Detect which cell encompasses the target text, then output its (x, y) center coordinate. 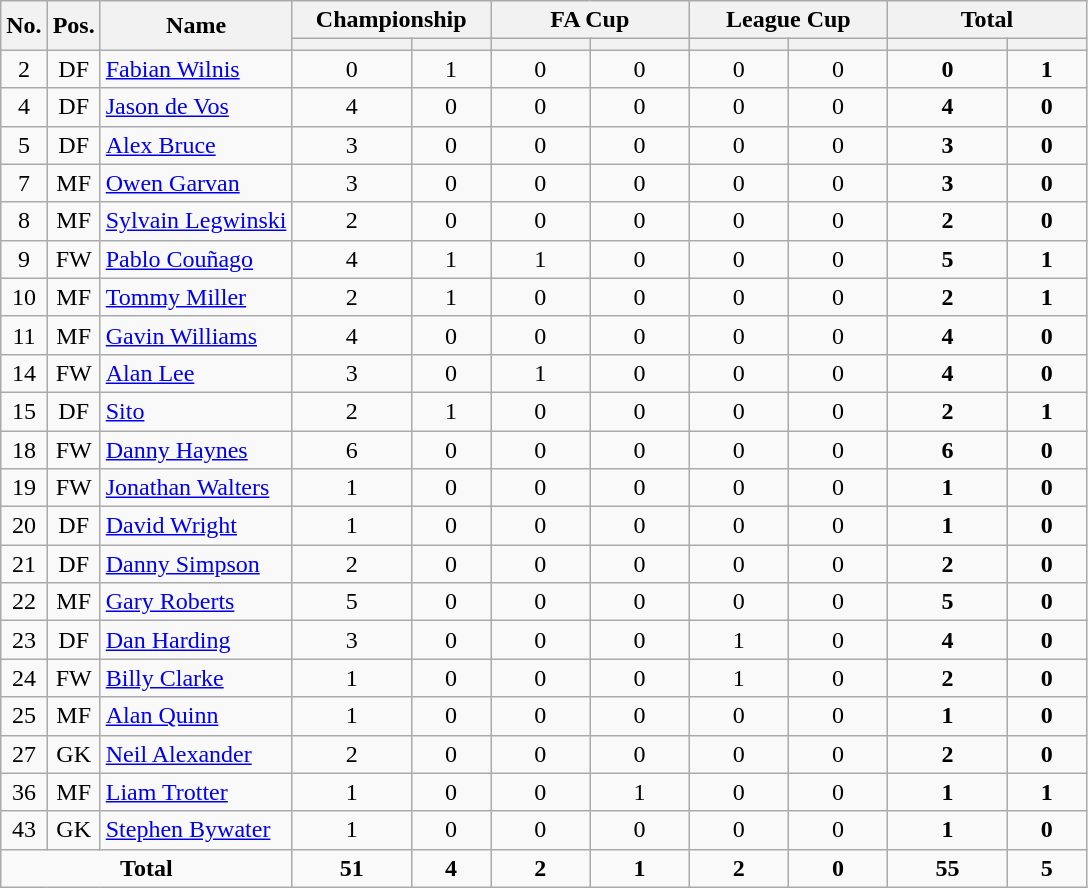
Stephen Bywater (196, 830)
22 (24, 602)
FA Cup (590, 20)
Danny Haynes (196, 449)
David Wright (196, 526)
Alan Quinn (196, 716)
Alan Lee (196, 373)
20 (24, 526)
15 (24, 411)
7 (24, 183)
Neil Alexander (196, 754)
24 (24, 678)
Jason de Vos (196, 107)
Danny Simpson (196, 564)
Billy Clarke (196, 678)
Gavin Williams (196, 335)
51 (352, 868)
Gary Roberts (196, 602)
8 (24, 221)
Championship (392, 20)
11 (24, 335)
Pos. (74, 26)
9 (24, 259)
Sylvain Legwinski (196, 221)
League Cup (788, 20)
Liam Trotter (196, 792)
Jonathan Walters (196, 488)
19 (24, 488)
23 (24, 640)
25 (24, 716)
18 (24, 449)
27 (24, 754)
Pablo Couñago (196, 259)
Fabian Wilnis (196, 69)
14 (24, 373)
21 (24, 564)
Owen Garvan (196, 183)
Tommy Miller (196, 297)
Alex Bruce (196, 145)
No. (24, 26)
43 (24, 830)
Name (196, 26)
36 (24, 792)
Sito (196, 411)
Dan Harding (196, 640)
55 (948, 868)
10 (24, 297)
